From the cell containing the given text, extract its center point as [x, y] coordinate. 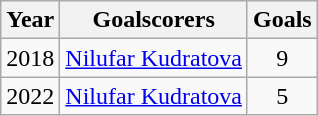
Goalscorers [154, 20]
2022 [30, 96]
Goals [282, 20]
5 [282, 96]
9 [282, 58]
2018 [30, 58]
Year [30, 20]
